Identify which cell holds the provided text, then report its [X, Y] central coordinate. 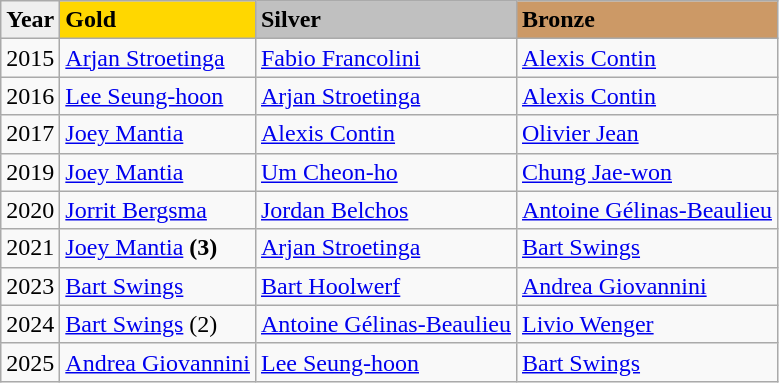
Chung Jae-won [646, 172]
Livio Wenger [646, 324]
Jorrit Bergsma [158, 210]
2023 [30, 286]
Bart Swings (2) [158, 324]
Um Cheon-ho [386, 172]
Bronze [646, 20]
2017 [30, 134]
2020 [30, 210]
Fabio Francolini [386, 58]
Silver [386, 20]
Olivier Jean [646, 134]
Joey Mantia (3) [158, 248]
2024 [30, 324]
2025 [30, 362]
2015 [30, 58]
Gold [158, 20]
Bart Hoolwerf [386, 286]
Jordan Belchos [386, 210]
2021 [30, 248]
2019 [30, 172]
Year [30, 20]
2016 [30, 96]
